Search for the cell housing the specified text and yield its (X, Y) center coordinate. 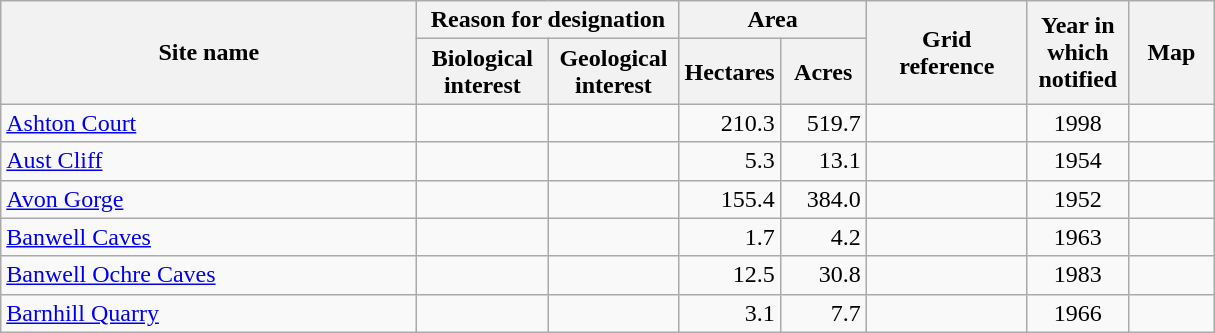
Ashton Court (209, 123)
1963 (1078, 237)
Area (772, 20)
155.4 (730, 199)
Reason for designation (548, 20)
1954 (1078, 161)
Site name (209, 52)
Biological interest (482, 72)
7.7 (823, 313)
Year in which notified (1078, 52)
210.3 (730, 123)
Acres (823, 72)
1983 (1078, 275)
30.8 (823, 275)
1.7 (730, 237)
Geological interest (614, 72)
5.3 (730, 161)
Banwell Caves (209, 237)
Grid reference (946, 52)
Avon Gorge (209, 199)
12.5 (730, 275)
1966 (1078, 313)
13.1 (823, 161)
Hectares (730, 72)
4.2 (823, 237)
1952 (1078, 199)
Aust Cliff (209, 161)
3.1 (730, 313)
1998 (1078, 123)
Banwell Ochre Caves (209, 275)
Barnhill Quarry (209, 313)
384.0 (823, 199)
519.7 (823, 123)
Map (1171, 52)
